Find where the given text appears and provide that cell's center as (x, y) coordinate. 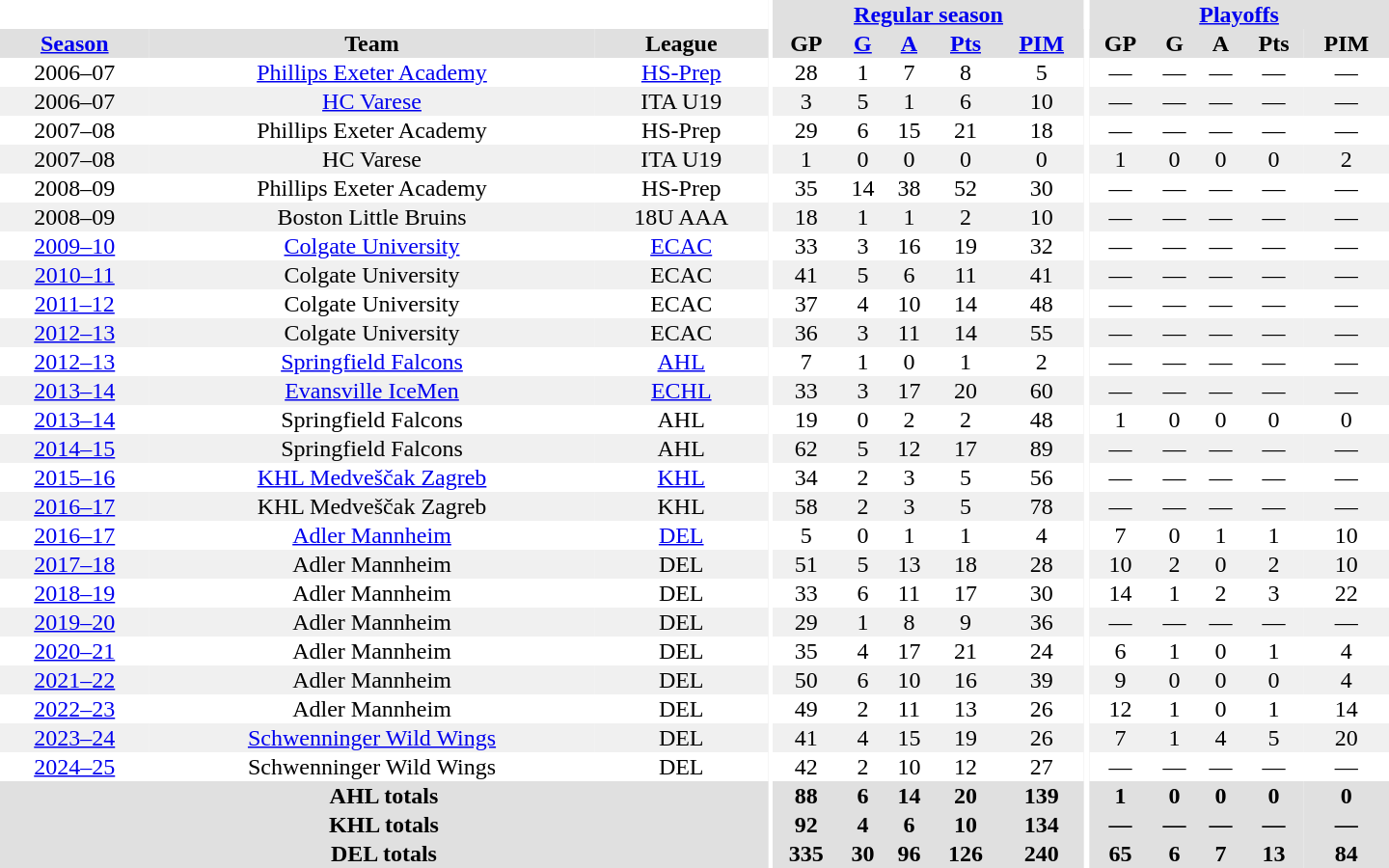
89 (1042, 448)
27 (1042, 767)
2023–24 (74, 738)
96 (909, 854)
58 (806, 506)
League (681, 43)
Team (371, 43)
2014–15 (74, 448)
92 (806, 825)
60 (1042, 391)
2021–22 (74, 680)
62 (806, 448)
38 (909, 188)
335 (806, 854)
37 (806, 304)
DEL totals (384, 854)
2018–19 (74, 593)
2020–21 (74, 651)
84 (1347, 854)
52 (965, 188)
Evansville IceMen (371, 391)
2017–18 (74, 564)
65 (1120, 854)
78 (1042, 506)
126 (965, 854)
2011–12 (74, 304)
139 (1042, 796)
88 (806, 796)
32 (1042, 246)
24 (1042, 651)
55 (1042, 333)
AHL totals (384, 796)
KHL totals (384, 825)
39 (1042, 680)
51 (806, 564)
240 (1042, 854)
34 (806, 477)
2024–25 (74, 767)
18U AAA (681, 217)
2019–20 (74, 622)
Season (74, 43)
2010–11 (74, 275)
134 (1042, 825)
56 (1042, 477)
50 (806, 680)
2015–16 (74, 477)
Regular season (928, 14)
42 (806, 767)
ECHL (681, 391)
Boston Little Bruins (371, 217)
Playoffs (1239, 14)
22 (1347, 593)
2009–10 (74, 246)
2022–23 (74, 709)
49 (806, 709)
